Extract the (X, Y) coordinate from the center of the cell holding the provided text.  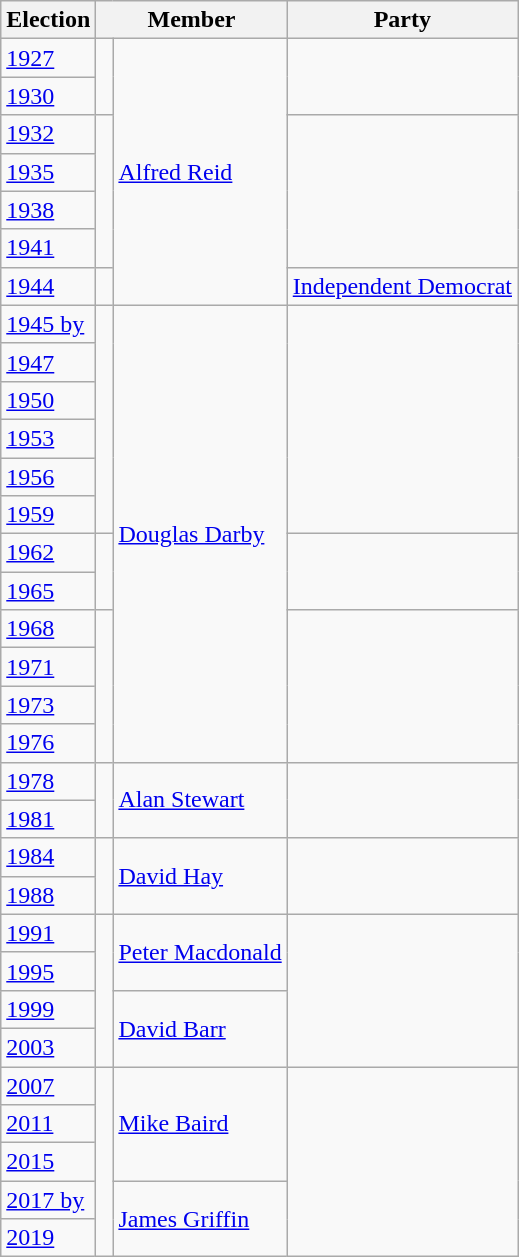
1981 (48, 819)
1973 (48, 705)
1995 (48, 971)
1935 (48, 172)
Peter Macdonald (200, 952)
1950 (48, 400)
Election (48, 20)
2003 (48, 1047)
1941 (48, 248)
Mike Baird (200, 1123)
Alan Stewart (200, 800)
1971 (48, 667)
1978 (48, 781)
1988 (48, 895)
Alfred Reid (200, 172)
1984 (48, 857)
David Barr (200, 1028)
2011 (48, 1124)
2017 by (48, 1200)
James Griffin (200, 1219)
Douglas Darby (200, 534)
1976 (48, 743)
1938 (48, 210)
1959 (48, 515)
Independent Democrat (402, 286)
1999 (48, 1009)
1927 (48, 58)
1930 (48, 96)
1965 (48, 591)
1945 by (48, 324)
Party (402, 20)
1947 (48, 362)
2007 (48, 1085)
1944 (48, 286)
David Hay (200, 876)
2015 (48, 1162)
1953 (48, 438)
1956 (48, 477)
Member (192, 20)
1991 (48, 933)
1968 (48, 629)
1962 (48, 553)
2019 (48, 1238)
1932 (48, 134)
